Extract the [x, y] coordinate from the center of the cell holding the provided text.  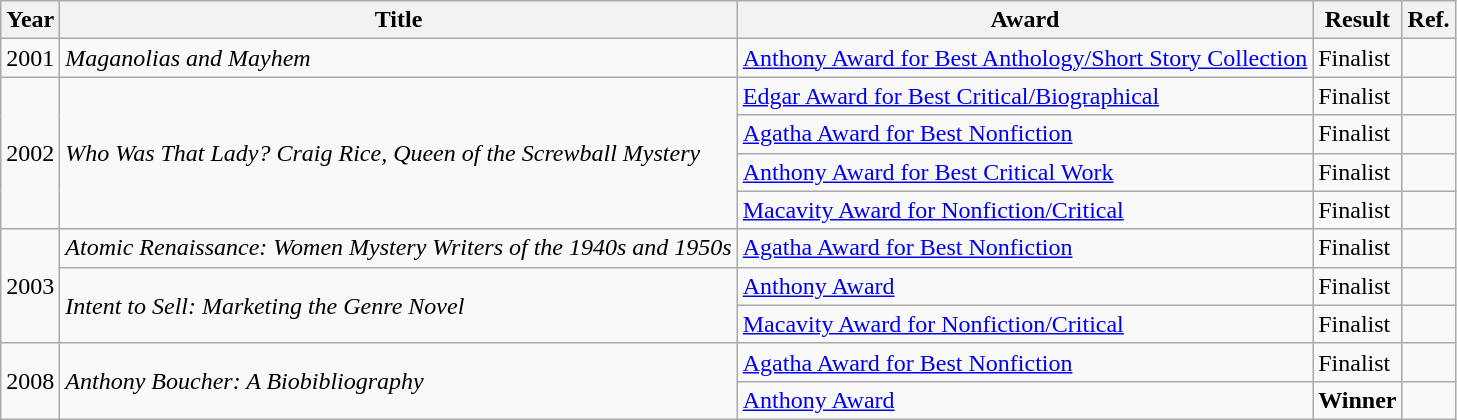
Intent to Sell: Marketing the Genre Novel [398, 305]
2008 [30, 381]
2002 [30, 153]
Ref. [1428, 20]
Winner [1358, 400]
Award [1025, 20]
Who Was That Lady? Craig Rice, Queen of the Screwball Mystery [398, 153]
Anthony Boucher: A Biobibliography [398, 381]
Anthony Award for Best Critical Work [1025, 172]
Result [1358, 20]
Atomic Renaissance: Women Mystery Writers of the 1940s and 1950s [398, 248]
2003 [30, 286]
2001 [30, 58]
Anthony Award for Best Anthology/Short Story Collection [1025, 58]
Year [30, 20]
Edgar Award for Best Critical/Biographical [1025, 96]
Title [398, 20]
Maganolias and Mayhem [398, 58]
